Return the (X, Y) coordinate for the center point of the cell that contains the specified text.  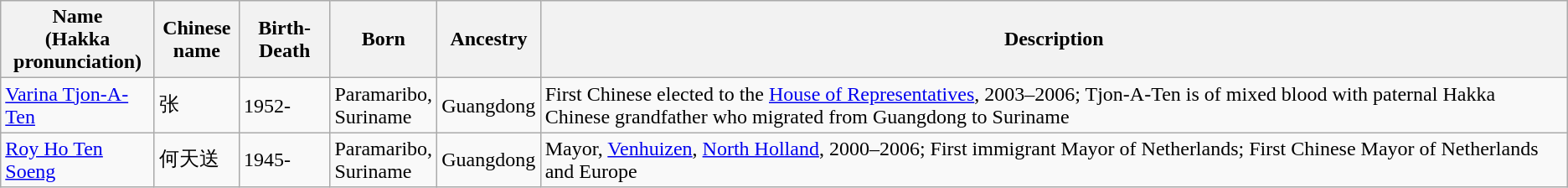
1952- (285, 106)
Chinese name (196, 39)
Name(Hakka pronunciation) (78, 39)
何天送 (196, 159)
张 (196, 106)
Description (1054, 39)
1945- (285, 159)
Ancestry (489, 39)
Varina Tjon-A-Ten (78, 106)
Mayor, Venhuizen, North Holland, 2000–2006; First immigrant Mayor of Netherlands; First Chinese Mayor of Netherlands and Europe (1054, 159)
Roy Ho Ten Soeng (78, 159)
Birth-Death (285, 39)
Born (384, 39)
